Output the (x, y) coordinate of the center of the cell containing the given text.  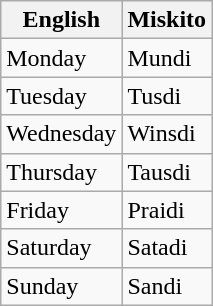
Saturday (62, 248)
Monday (62, 58)
Mundi (167, 58)
Thursday (62, 172)
Praidi (167, 210)
Wednesday (62, 134)
Tusdi (167, 96)
Tausdi (167, 172)
Winsdi (167, 134)
Miskito (167, 20)
Friday (62, 210)
Tuesday (62, 96)
Sandi (167, 286)
Satadi (167, 248)
English (62, 20)
Sunday (62, 286)
